Search for the cell housing the specified text and yield its (X, Y) center coordinate. 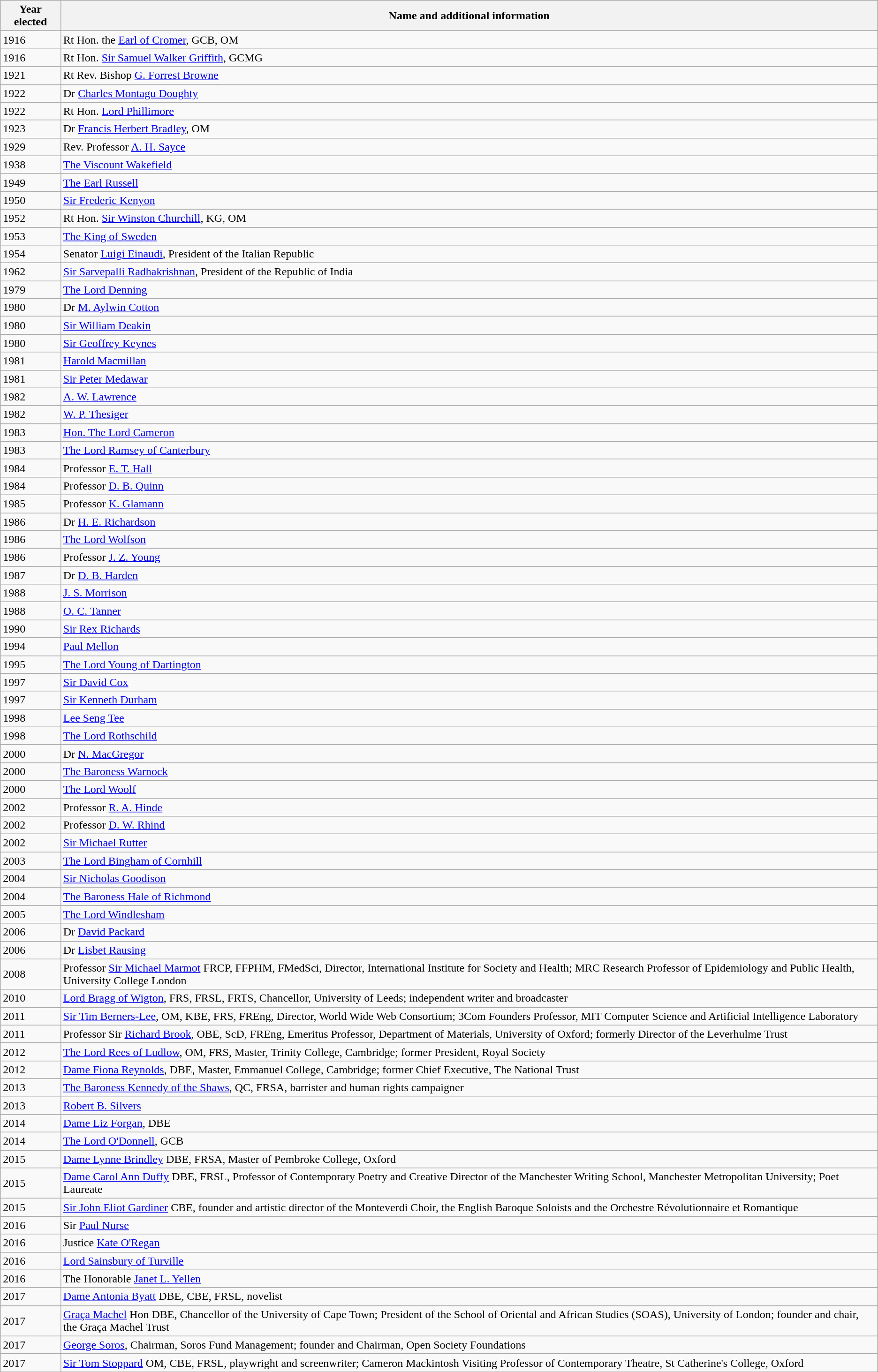
Professor K. Glamann (469, 504)
Harold Macmillan (469, 361)
2005 (31, 914)
The Baroness Kennedy of the Shaws, QC, FRSA, barrister and human rights campaigner (469, 1087)
Rt Hon. Lord Phillimore (469, 111)
Dr M. Aylwin Cotton (469, 308)
Year elected (31, 16)
The Lord Woolf (469, 789)
Justice Kate O'Regan (469, 1243)
The Lord Bingham of Cornhill (469, 861)
The Lord Rees of Ludlow, OM, FRS, Master, Trinity College, Cambridge; former President, Royal Society (469, 1052)
Robert B. Silvers (469, 1105)
The Baroness Hale of Richmond (469, 897)
Sir David Cox (469, 682)
1950 (31, 200)
1952 (31, 218)
2003 (31, 861)
Sir Rex Richards (469, 629)
Sir Paul Nurse (469, 1225)
Lord Sainsbury of Turville (469, 1261)
Rt Hon. Sir Winston Churchill, KG, OM (469, 218)
Sir Sarvepalli Radhakrishnan, President of the Republic of India (469, 272)
Dame Liz Forgan, DBE (469, 1123)
The Lord Ramsey of Canterbury (469, 450)
1921 (31, 75)
Rev. Professor A. H. Sayce (469, 147)
Professor R. A. Hinde (469, 807)
1987 (31, 575)
1929 (31, 147)
Dame Lynne Brindley DBE, FRSA, Master of Pembroke College, Oxford (469, 1159)
The Earl Russell (469, 182)
Professor D. W. Rhind (469, 825)
1995 (31, 664)
Professor D. B. Quinn (469, 486)
The King of Sweden (469, 236)
1994 (31, 647)
1985 (31, 504)
1954 (31, 254)
Sir Frederic Kenyon (469, 200)
2008 (31, 974)
Sir Geoffrey Keynes (469, 343)
George Soros, Chairman, Soros Fund Management; founder and Chairman, Open Society Foundations (469, 1345)
Name and additional information (469, 16)
The Lord Rothschild (469, 736)
The Baroness Warnock (469, 771)
Professor J. Z. Young (469, 558)
1953 (31, 236)
1938 (31, 165)
Rt Hon. Sir Samuel Walker Griffith, GCMG (469, 58)
The Lord O'Donnell, GCB (469, 1141)
Sir Michael Rutter (469, 843)
Rt Rev. Bishop G. Forrest Browne (469, 75)
Dame Antonia Byatt DBE, CBE, FRSL, novelist (469, 1297)
The Lord Denning (469, 290)
Senator Luigi Einaudi, President of the Italian Republic (469, 254)
Lee Seng Tee (469, 718)
O. C. Tanner (469, 611)
A. W. Lawrence (469, 397)
1990 (31, 629)
J. S. Morrison (469, 593)
1962 (31, 272)
Dr Lisbet Rausing (469, 950)
Dr David Packard (469, 932)
Professor E. T. Hall (469, 468)
Dr Charles Montagu Doughty (469, 93)
Lord Bragg of Wigton, FRS, FRSL, FRTS, Chancellor, University of Leeds; independent writer and broadcaster (469, 998)
2010 (31, 998)
The Honorable Janet L. Yellen (469, 1279)
Sir William Deakin (469, 325)
The Lord Windlesham (469, 914)
Dr H. E. Richardson (469, 522)
The Viscount Wakefield (469, 165)
Rt Hon. the Earl of Cromer, GCB, OM (469, 40)
Dr D. B. Harden (469, 575)
The Lord Young of Dartington (469, 664)
Hon. The Lord Cameron (469, 432)
Dr N. MacGregor (469, 754)
Sir Peter Medawar (469, 379)
W. P. Thesiger (469, 415)
Dr Francis Herbert Bradley, OM (469, 129)
Sir Kenneth Durham (469, 700)
Dame Fiona Reynolds, DBE, Master, Emmanuel College, Cambridge; former Chief Executive, The National Trust (469, 1070)
Paul Mellon (469, 647)
The Lord Wolfson (469, 540)
1949 (31, 182)
1979 (31, 290)
Sir Nicholas Goodison (469, 879)
1923 (31, 129)
